Locate the cell with the specified text and output its [X, Y] center coordinate. 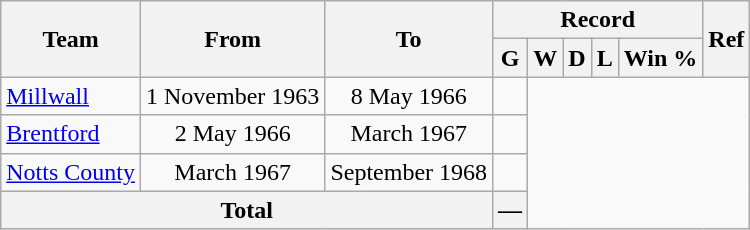
1 November 1963 [233, 96]
Record [598, 20]
L [604, 58]
D [577, 58]
Team [71, 39]
Notts County [71, 172]
From [233, 39]
G [510, 58]
Ref [726, 39]
Total [247, 210]
Brentford [71, 134]
To [409, 39]
Millwall [71, 96]
Win % [660, 58]
— [510, 210]
W [546, 58]
2 May 1966 [233, 134]
8 May 1966 [409, 96]
September 1968 [409, 172]
